Find where the given text appears and provide that cell's center as [x, y] coordinate. 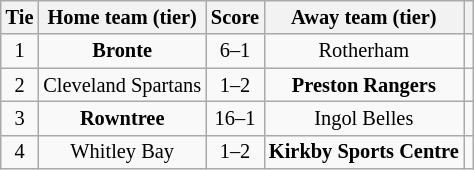
Rotherham [364, 51]
Preston Rangers [364, 85]
6–1 [235, 51]
3 [20, 118]
Bronte [122, 51]
Home team (tier) [122, 17]
Cleveland Spartans [122, 85]
1 [20, 51]
Whitley Bay [122, 152]
2 [20, 85]
Ingol Belles [364, 118]
4 [20, 152]
16–1 [235, 118]
Rowntree [122, 118]
Tie [20, 17]
Away team (tier) [364, 17]
Score [235, 17]
Kirkby Sports Centre [364, 152]
